Locate the cell with the specified text and output its (X, Y) center coordinate. 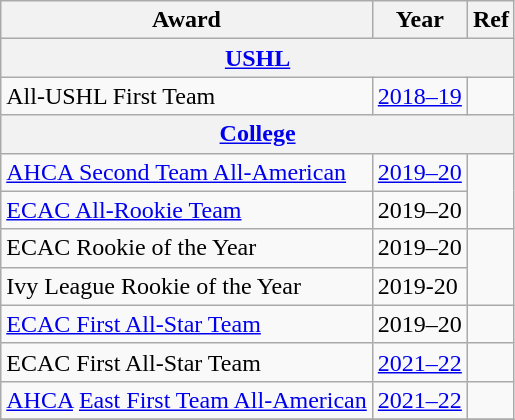
ECAC Rookie of the Year (187, 248)
AHCA East First Team All-American (187, 400)
USHL (258, 58)
AHCA Second Team All-American (187, 172)
Ivy League Rookie of the Year (187, 286)
Ref (490, 20)
2018–19 (420, 96)
College (258, 134)
ECAC All-Rookie Team (187, 210)
All-USHL First Team (187, 96)
2019-20 (420, 286)
Year (420, 20)
Award (187, 20)
